Extract the (x, y) coordinate from the center of the cell holding the provided text.  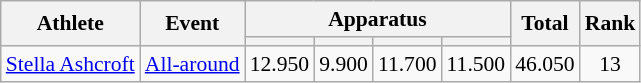
11.700 (408, 64)
Athlete (70, 24)
Total (544, 24)
9.900 (344, 64)
All-around (192, 64)
Event (192, 24)
Stella Ashcroft (70, 64)
11.500 (476, 64)
13 (610, 64)
12.950 (280, 64)
Apparatus (378, 19)
Rank (610, 24)
46.050 (544, 64)
